For the text-containing cell, return its midpoint in [x, y] coordinate format. 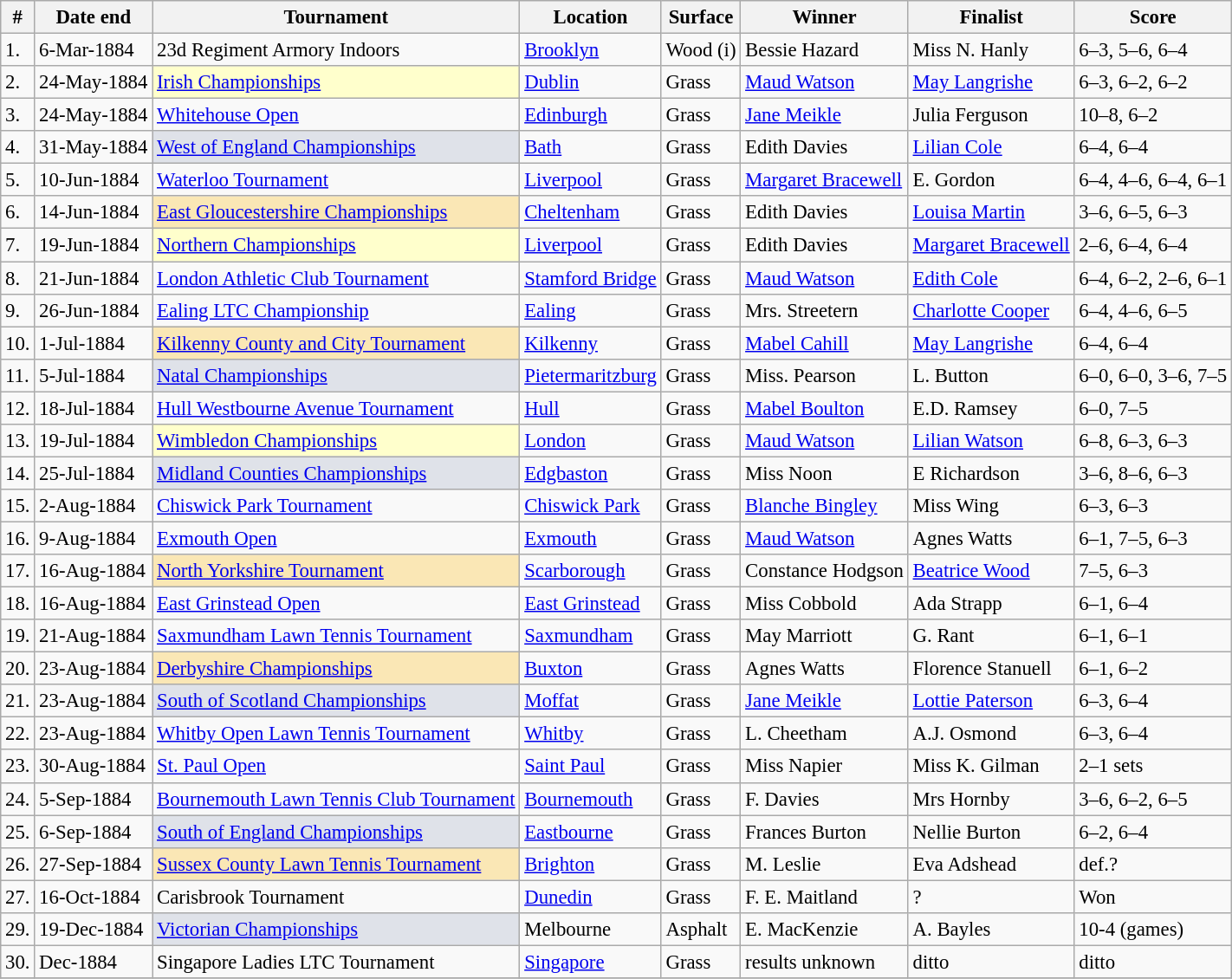
Brooklyn [591, 50]
6–0, 7–5 [1152, 408]
Moffat [591, 701]
26-Jun-1884 [94, 310]
6–0, 6–0, 3–6, 7–5 [1152, 375]
18. [17, 604]
Brighton [591, 864]
3. [17, 115]
def.? [1152, 864]
Stamford Bridge [591, 278]
3–6, 8–6, 6–3 [1152, 473]
Victorian Championships [336, 930]
Bessie Hazard [825, 50]
Ealing [591, 310]
Chiswick Park Tournament [336, 506]
Bournemouth Lawn Tennis Club Tournament [336, 799]
Mabel Boulton [825, 408]
Midland Counties Championships [336, 473]
Julia Ferguson [991, 115]
24. [17, 799]
5-Jul-1884 [94, 375]
23. [17, 767]
10–8, 6–2 [1152, 115]
Surface [701, 17]
Miss Napier [825, 767]
East Grinstead Open [336, 604]
Ada Strapp [991, 604]
Saxmundham [591, 636]
2. [17, 82]
F. Davies [825, 799]
Dec-1884 [94, 962]
31-May-1884 [94, 147]
Kilkenny [591, 343]
Florence Stanuell [991, 669]
Asphalt [701, 930]
Miss N. Hanly [991, 50]
6–4, 4–6, 6–5 [1152, 310]
9-Aug-1884 [94, 538]
A. Bayles [991, 930]
23d Regiment Armory Indoors [336, 50]
South of Scotland Championships [336, 701]
7. [17, 245]
21. [17, 701]
6–4, 4–6, 6–4, 6–1 [1152, 180]
L. Button [991, 375]
19-Jul-1884 [94, 441]
Saxmundham Lawn Tennis Tournament [336, 636]
Edinburgh [591, 115]
London [591, 441]
25. [17, 832]
East Grinstead [591, 604]
5. [17, 180]
Cheltenham [591, 212]
Miss Noon [825, 473]
1. [17, 50]
16-Oct-1884 [94, 897]
14. [17, 473]
29. [17, 930]
Whitby Open Lawn Tennis Tournament [336, 734]
Chiswick Park [591, 506]
Miss Wing [991, 506]
Waterloo Tournament [336, 180]
Whitehouse Open [336, 115]
Finalist [991, 17]
6–4, 6–2, 2–6, 6–1 [1152, 278]
5-Sep-1884 [94, 799]
Tournament [336, 17]
Edgbaston [591, 473]
6. [17, 212]
17. [17, 571]
E. Gordon [991, 180]
Exmouth [591, 538]
Singapore [591, 962]
30. [17, 962]
North Yorkshire Tournament [336, 571]
Louisa Martin [991, 212]
F. E. Maitland [825, 897]
15. [17, 506]
Winner [825, 17]
Miss K. Gilman [991, 767]
2–6, 6–4, 6–4 [1152, 245]
21-Aug-1884 [94, 636]
L. Cheetham [825, 734]
Frances Burton [825, 832]
Wimbledon Championships [336, 441]
Singapore Ladies LTC Tournament [336, 962]
6–8, 6–3, 6–3 [1152, 441]
Edith Cole [991, 278]
May Marriott [825, 636]
Pietermaritzburg [591, 375]
2–1 sets [1152, 767]
3–6, 6–2, 6–5 [1152, 799]
Whitby [591, 734]
Saint Paul [591, 767]
Natal Championships [336, 375]
6–1, 7–5, 6–3 [1152, 538]
Mrs. Streetern [825, 310]
6–3, 6–3 [1152, 506]
11. [17, 375]
Charlotte Cooper [991, 310]
Dunedin [591, 897]
21-Jun-1884 [94, 278]
1-Jul-1884 [94, 343]
26. [17, 864]
E. MacKenzie [825, 930]
G. Rant [991, 636]
Blanche Bingley [825, 506]
16. [17, 538]
8. [17, 278]
13. [17, 441]
6–3, 6–2, 6–2 [1152, 82]
Dublin [591, 82]
Buxton [591, 669]
Eva Adshead [991, 864]
12. [17, 408]
19. [17, 636]
Sussex County Lawn Tennis Tournament [336, 864]
27-Sep-1884 [94, 864]
Hull Westbourne Avenue Tournament [336, 408]
E.D. Ramsey [991, 408]
Carisbrook Tournament [336, 897]
Bournemouth [591, 799]
14-Jun-1884 [94, 212]
Location [591, 17]
Beatrice Wood [991, 571]
Lilian Cole [991, 147]
3–6, 6–5, 6–3 [1152, 212]
South of England Championships [336, 832]
Derbyshire Championships [336, 669]
22. [17, 734]
Bath [591, 147]
Wood (i) [701, 50]
6–1, 6–2 [1152, 669]
Lilian Watson [991, 441]
St. Paul Open [336, 767]
Ealing LTC Championship [336, 310]
19-Dec-1884 [94, 930]
Mrs Hornby [991, 799]
9. [17, 310]
Nellie Burton [991, 832]
25-Jul-1884 [94, 473]
? [991, 897]
6-Sep-1884 [94, 832]
6–1, 6–4 [1152, 604]
2-Aug-1884 [94, 506]
Miss. Pearson [825, 375]
10. [17, 343]
19-Jun-1884 [94, 245]
M. Leslie [825, 864]
West of England Championships [336, 147]
London Athletic Club Tournament [336, 278]
6–2, 6–4 [1152, 832]
6–1, 6–1 [1152, 636]
Lottie Paterson [991, 701]
E Richardson [991, 473]
results unknown [825, 962]
Miss Cobbold [825, 604]
Exmouth Open [336, 538]
20. [17, 669]
Date end [94, 17]
30-Aug-1884 [94, 767]
Mabel Cahill [825, 343]
6-Mar-1884 [94, 50]
10-4 (games) [1152, 930]
A.J. Osmond [991, 734]
18-Jul-1884 [94, 408]
Score [1152, 17]
6–3, 5–6, 6–4 [1152, 50]
Kilkenny County and City Tournament [336, 343]
7–5, 6–3 [1152, 571]
Eastbourne [591, 832]
Scarborough [591, 571]
4. [17, 147]
Hull [591, 408]
10-Jun-1884 [94, 180]
Constance Hodgson [825, 571]
Won [1152, 897]
27. [17, 897]
Irish Championships [336, 82]
East Gloucestershire Championships [336, 212]
# [17, 17]
Melbourne [591, 930]
Northern Championships [336, 245]
